Identify which cell holds the provided text, then report its [x, y] central coordinate. 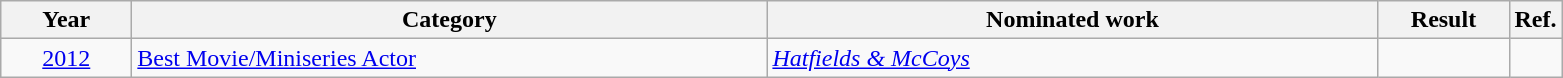
Result [1444, 20]
2012 [66, 58]
Nominated work [1072, 20]
Category [450, 20]
Ref. [1536, 20]
Hatfields & McCoys [1072, 58]
Year [66, 20]
Best Movie/Miniseries Actor [450, 58]
